Determine the [X, Y] coordinate at the center of the cell enclosing the given text.  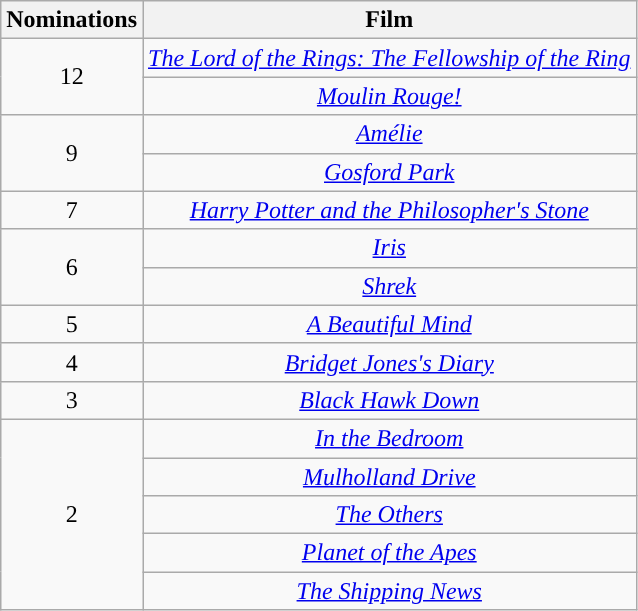
5 [72, 324]
Nominations [72, 20]
4 [72, 362]
Mulholland Drive [389, 477]
In the Bedroom [389, 438]
A Beautiful Mind [389, 324]
The Shipping News [389, 591]
9 [72, 153]
Harry Potter and the Philosopher's Stone [389, 210]
2 [72, 514]
Iris [389, 248]
The Others [389, 515]
7 [72, 210]
Gosford Park [389, 172]
Black Hawk Down [389, 400]
Amélie [389, 134]
Planet of the Apes [389, 553]
Bridget Jones's Diary [389, 362]
6 [72, 267]
Moulin Rouge! [389, 96]
Shrek [389, 286]
3 [72, 400]
12 [72, 77]
The Lord of the Rings: The Fellowship of the Ring [389, 58]
Film [389, 20]
